Identify which cell holds the provided text, then report its [X, Y] central coordinate. 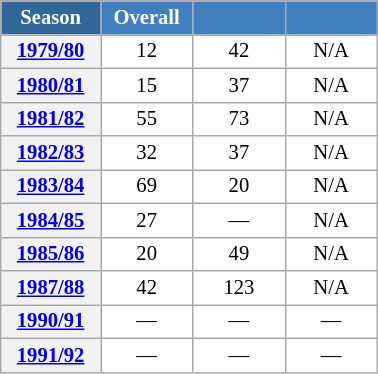
123 [239, 287]
1980/81 [51, 85]
49 [239, 254]
73 [239, 119]
27 [146, 220]
12 [146, 51]
15 [146, 85]
1983/84 [51, 186]
1981/82 [51, 119]
1985/86 [51, 254]
1982/83 [51, 153]
32 [146, 153]
1990/91 [51, 321]
55 [146, 119]
1991/92 [51, 355]
1979/80 [51, 51]
69 [146, 186]
Overall [146, 17]
Season [51, 17]
1984/85 [51, 220]
1987/88 [51, 287]
